From the cell containing the given text, extract its center point as [x, y] coordinate. 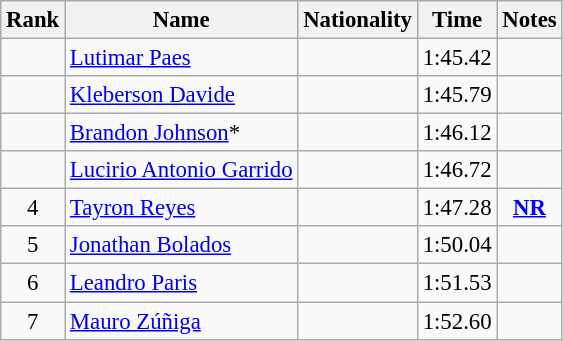
6 [33, 283]
Nationality [358, 20]
1:51.53 [457, 283]
7 [33, 321]
Leandro Paris [182, 283]
Rank [33, 20]
1:52.60 [457, 321]
NR [530, 208]
Tayron Reyes [182, 208]
Brandon Johnson* [182, 133]
Time [457, 20]
1:47.28 [457, 208]
Name [182, 20]
4 [33, 208]
Jonathan Bolados [182, 245]
1:46.12 [457, 133]
1:45.42 [457, 58]
1:46.72 [457, 170]
Kleberson Davide [182, 95]
1:45.79 [457, 95]
Lucirio Antonio Garrido [182, 170]
1:50.04 [457, 245]
5 [33, 245]
Mauro Zúñiga [182, 321]
Notes [530, 20]
Lutimar Paes [182, 58]
